Provide the (x, y) coordinate of the cell's center where the given text is located.  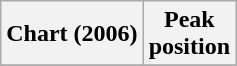
Chart (2006) (72, 34)
Peakposition (189, 34)
